Pinpoint the cell where the given text exists, returning its [X, Y] midpoint coordinate. 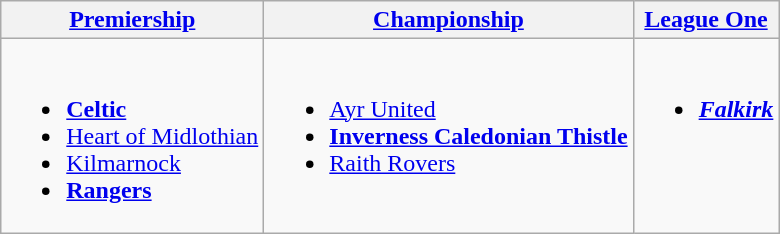
Ayr UnitedInverness Caledonian ThistleRaith Rovers [448, 136]
CelticHeart of MidlothianKilmarnockRangers [132, 136]
Championship [448, 20]
Premiership [132, 20]
Falkirk [706, 136]
League One [706, 20]
